For the text-containing cell, return its midpoint in (x, y) coordinate format. 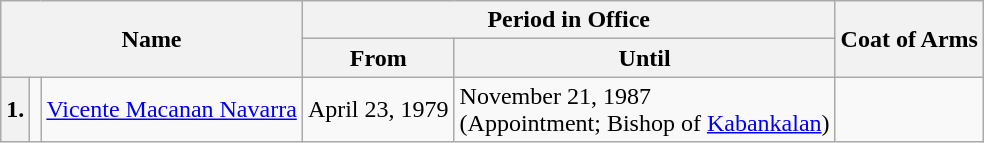
1. (16, 110)
November 21, 1987(Appointment; Bishop of Kabankalan) (644, 110)
Period in Office (568, 20)
Coat of Arms (909, 39)
From (378, 58)
Vicente Macanan Navarra (172, 110)
April 23, 1979 (378, 110)
Name (152, 39)
Until (644, 58)
